Pinpoint the cell where the given text exists, returning its [X, Y] midpoint coordinate. 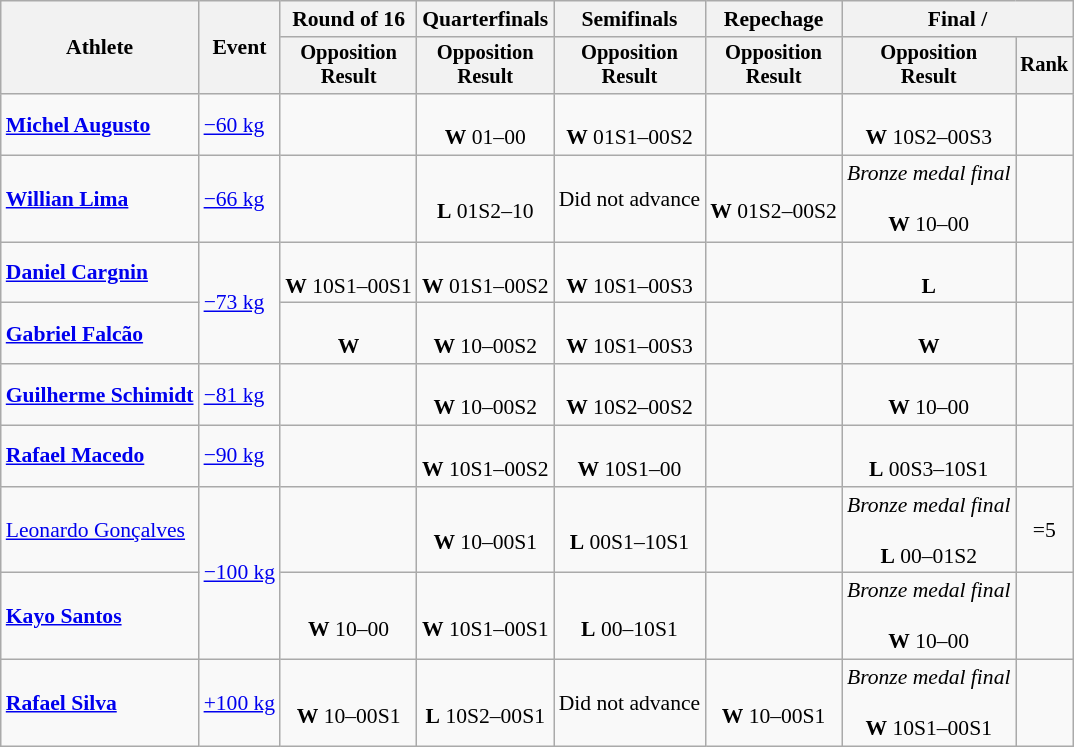
Rafael Silva [100, 704]
−66 kg [240, 200]
−90 kg [240, 456]
Rank [1045, 66]
−100 kg [240, 574]
Rafael Macedo [100, 456]
Willian Lima [100, 200]
L 10S2–00S1 [486, 704]
W 10S1–00 [630, 456]
−60 kg [240, 124]
−73 kg [240, 303]
Repechage [774, 19]
+100 kg [240, 704]
W 01S2–00S2 [774, 200]
Michel Augusto [100, 124]
Kayo Santos [100, 616]
L 00S1–10S1 [630, 530]
L 01S2–10 [486, 200]
L 00–10S1 [630, 616]
W 10S2–00S3 [929, 124]
Leonardo Gonçalves [100, 530]
Quarterfinals [486, 19]
Bronze medal finalL 00–01S2 [929, 530]
Event [240, 48]
Round of 16 [348, 19]
W 01–00 [486, 124]
Athlete [100, 48]
Guilherme Schimidt [100, 394]
=5 [1045, 530]
Daniel Cargnin [100, 272]
W 10S1–00S2 [486, 456]
Bronze medal finalW 10S1–00S1 [929, 704]
Final / [958, 19]
Gabriel Falcão [100, 334]
Semifinals [630, 19]
−81 kg [240, 394]
W 10S2–00S2 [630, 394]
L [929, 272]
L 00S3–10S1 [929, 456]
